Locate the cell with the specified text and output its [x, y] center coordinate. 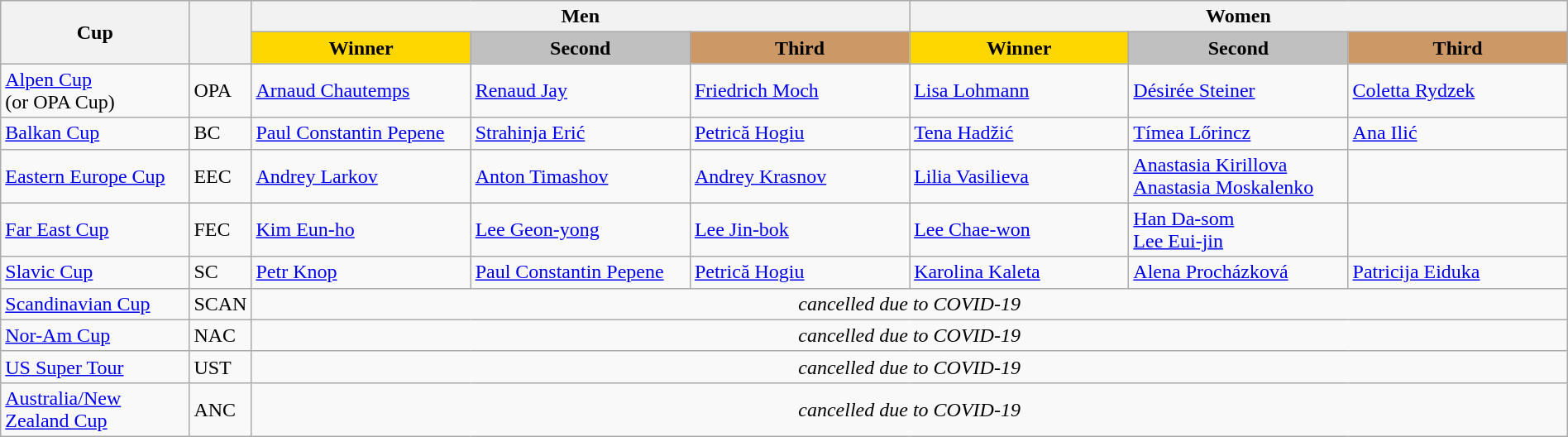
BC [220, 133]
OPA [220, 91]
Karolina Kaleta [1019, 272]
Men [581, 17]
Petr Knop [361, 272]
UST [220, 367]
Slavic Cup [95, 272]
Women [1239, 17]
Nor-Am Cup [95, 335]
Coletta Rydzek [1457, 91]
Eastern Europe Cup [95, 175]
Australia/New Zealand Cup [95, 409]
FEC [220, 230]
Anton Timashov [581, 175]
US Super Tour [95, 367]
Kim Eun-ho [361, 230]
Lee Chae-won [1019, 230]
Alpen Cup(or OPA Cup) [95, 91]
Balkan Cup [95, 133]
Strahinja Erić [581, 133]
Alena Procházková [1239, 272]
Cup [95, 32]
EEC [220, 175]
Tímea Lőrincz [1239, 133]
Scandinavian Cup [95, 304]
Far East Cup [95, 230]
Andrey Krasnov [799, 175]
Désirée Steiner [1239, 91]
ANC [220, 409]
Renaud Jay [581, 91]
Andrey Larkov [361, 175]
Han Da-som Lee Eui-jin [1239, 230]
Friedrich Moch [799, 91]
Arnaud Chautemps [361, 91]
SC [220, 272]
Ana Ilić [1457, 133]
Tena Hadžić [1019, 133]
Patricija Eiduka [1457, 272]
Lisa Lohmann [1019, 91]
Anastasia Kirillova Anastasia Moskalenko [1239, 175]
Lilia Vasilieva [1019, 175]
Lee Jin-bok [799, 230]
NAC [220, 335]
Lee Geon-yong [581, 230]
SCAN [220, 304]
